Provide the [X, Y] coordinate of the cell's center where the given text is located.  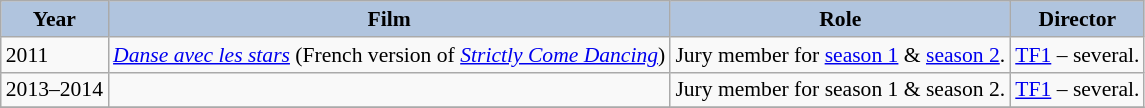
Year [54, 19]
Danse avec les stars (French version of Strictly Come Dancing) [389, 55]
2011 [54, 55]
Role [840, 19]
Director [1077, 19]
Film [389, 19]
2013–2014 [54, 90]
